From the cell containing the given text, extract its center point as [X, Y] coordinate. 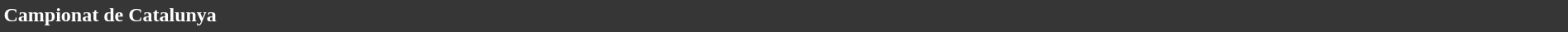
Campionat de Catalunya [784, 15]
